Extract the (x, y) coordinate from the center of the cell holding the provided text.  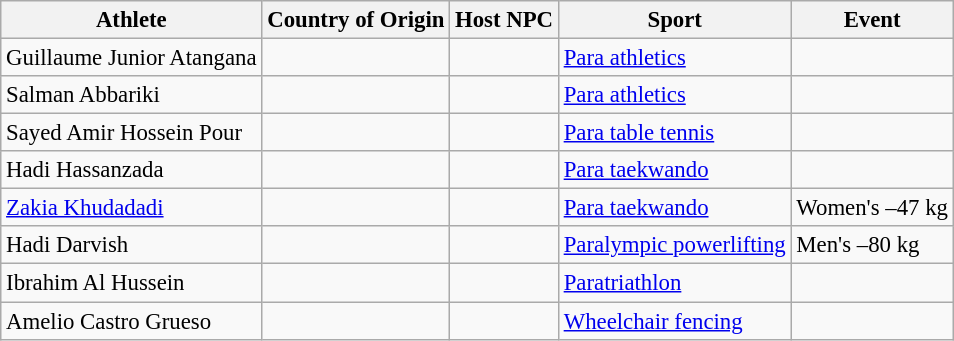
Women's –47 kg (872, 208)
Guillaume Junior Atangana (132, 58)
Event (872, 20)
Salman Abbariki (132, 95)
Host NPC (504, 20)
Country of Origin (356, 20)
Athlete (132, 20)
Men's –80 kg (872, 245)
Hadi Darvish (132, 245)
Paralympic powerlifting (674, 245)
Amelio Castro Grueso (132, 321)
Hadi Hassanzada (132, 170)
Para table tennis (674, 133)
Zakia Khudadadi (132, 208)
Wheelchair fencing (674, 321)
Sport (674, 20)
Ibrahim Al Hussein (132, 283)
Sayed Amir Hossein Pour (132, 133)
Paratriathlon (674, 283)
